Provide the (x, y) coordinate of the cell's center where the given text is located.  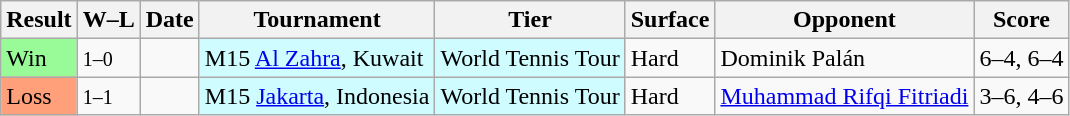
Result (39, 20)
M15 Jakarta, Indonesia (317, 96)
W–L (108, 20)
Win (39, 58)
Dominik Palán (844, 58)
Surface (670, 20)
Date (170, 20)
1–1 (108, 96)
Muhammad Rifqi Fitriadi (844, 96)
Opponent (844, 20)
Tournament (317, 20)
Loss (39, 96)
Tier (530, 20)
6–4, 6–4 (1022, 58)
M15 Al Zahra, Kuwait (317, 58)
Score (1022, 20)
3–6, 4–6 (1022, 96)
1–0 (108, 58)
